From the cell containing the given text, extract its center point as (x, y) coordinate. 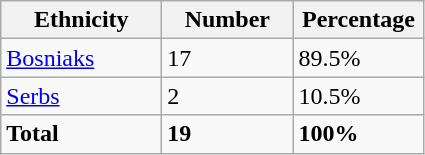
2 (228, 96)
Serbs (82, 96)
10.5% (358, 96)
17 (228, 58)
19 (228, 134)
Number (228, 20)
Total (82, 134)
89.5% (358, 58)
Percentage (358, 20)
Ethnicity (82, 20)
Bosniaks (82, 58)
100% (358, 134)
